Extract the [x, y] coordinate from the center of the cell holding the provided text.  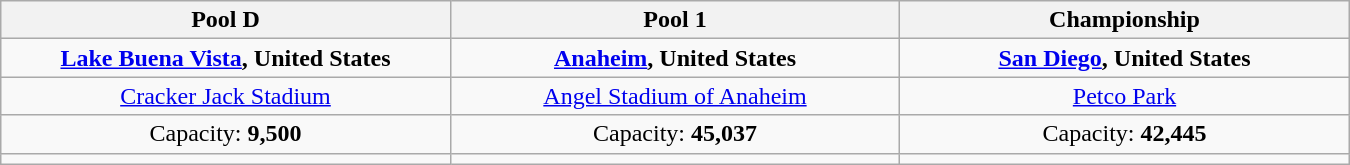
San Diego, United States [1125, 58]
Cracker Jack Stadium [226, 96]
Angel Stadium of Anaheim [674, 96]
Pool 1 [674, 20]
Capacity: 45,037 [674, 134]
Championship [1125, 20]
Lake Buena Vista, United States [226, 58]
Anaheim, United States [674, 58]
Capacity: 9,500 [226, 134]
Petco Park [1125, 96]
Capacity: 42,445 [1125, 134]
Pool D [226, 20]
